For the text-containing cell, return its midpoint in [x, y] coordinate format. 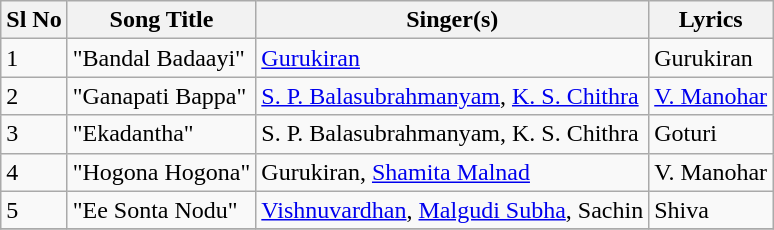
4 [34, 172]
Vishnuvardhan, Malgudi Subha, Sachin [452, 210]
"Hogona Hogona" [162, 172]
"Ee Sonta Nodu" [162, 210]
5 [34, 210]
Shiva [711, 210]
Singer(s) [452, 20]
"Ganapati Bappa" [162, 96]
3 [34, 134]
1 [34, 58]
Sl No [34, 20]
Song Title [162, 20]
"Ekadantha" [162, 134]
Goturi [711, 134]
Lyrics [711, 20]
Gurukiran, Shamita Malnad [452, 172]
"Bandal Badaayi" [162, 58]
2 [34, 96]
